Determine the [X, Y] coordinate at the center of the cell enclosing the given text.  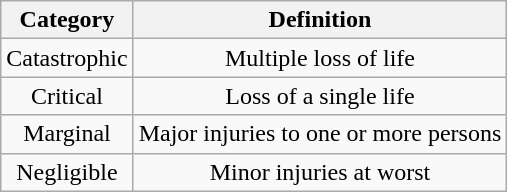
Critical [67, 96]
Definition [320, 20]
Minor injuries at worst [320, 172]
Negligible [67, 172]
Multiple loss of life [320, 58]
Marginal [67, 134]
Catastrophic [67, 58]
Category [67, 20]
Loss of a single life [320, 96]
Major injuries to one or more persons [320, 134]
